Return (X, Y) of the center of cell containing provided text 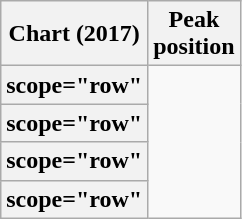
Peak position (194, 34)
Chart (2017) (74, 34)
